Detect which cell encompasses the target text, then output its (x, y) center coordinate. 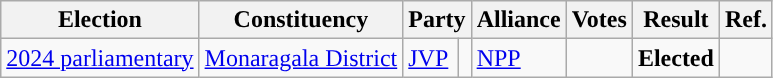
Votes (599, 20)
Elected (676, 58)
Party (437, 20)
Election (100, 20)
Result (676, 20)
NPP (518, 58)
Monaragala District (301, 58)
Ref. (746, 20)
JVP (431, 58)
2024 parliamentary (100, 58)
Alliance (518, 20)
Constituency (301, 20)
